Return (X, Y) of the center of cell containing provided text 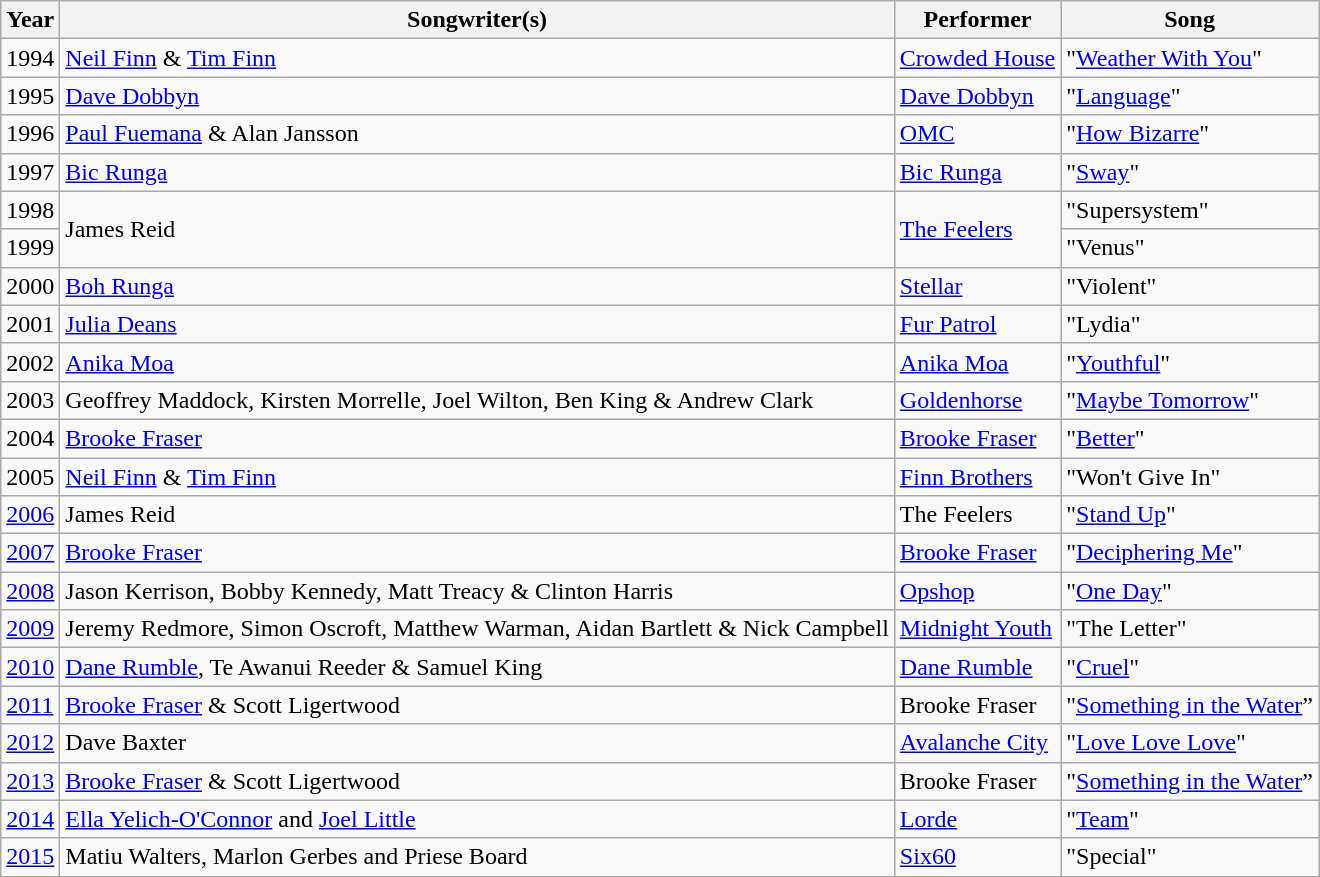
2005 (30, 477)
"Team" (1190, 819)
2009 (30, 629)
Jason Kerrison, Bobby Kennedy, Matt Treacy & Clinton Harris (478, 591)
Matiu Walters, Marlon Gerbes and Priese Board (478, 857)
Dave Baxter (478, 743)
2007 (30, 553)
"Special" (1190, 857)
1999 (30, 248)
2010 (30, 667)
Fur Patrol (977, 324)
2013 (30, 781)
Midnight Youth (977, 629)
"The Letter" (1190, 629)
"One Day" (1190, 591)
1995 (30, 96)
Performer (977, 20)
1994 (30, 58)
Six60 (977, 857)
"Won't Give In" (1190, 477)
Avalanche City (977, 743)
2012 (30, 743)
"Stand Up" (1190, 515)
1998 (30, 210)
"Supersystem" (1190, 210)
Opshop (977, 591)
1996 (30, 134)
Stellar (977, 286)
"Maybe Tomorrow" (1190, 400)
2006 (30, 515)
Dane Rumble (977, 667)
"Cruel" (1190, 667)
Geoffrey Maddock, Kirsten Morrelle, Joel Wilton, Ben King & Andrew Clark (478, 400)
"Love Love Love" (1190, 743)
"Weather With You" (1190, 58)
2002 (30, 362)
"Venus" (1190, 248)
1997 (30, 172)
Year (30, 20)
Crowded House (977, 58)
2004 (30, 438)
2000 (30, 286)
Paul Fuemana & Alan Jansson (478, 134)
"Lydia" (1190, 324)
2014 (30, 819)
2001 (30, 324)
Ella Yelich-O'Connor and Joel Little (478, 819)
"Youthful" (1190, 362)
2003 (30, 400)
"Better" (1190, 438)
2011 (30, 705)
"Violent" (1190, 286)
Songwriter(s) (478, 20)
"Deciphering Me" (1190, 553)
Julia Deans (478, 324)
Lorde (977, 819)
Dane Rumble, Te Awanui Reeder & Samuel King (478, 667)
"How Bizarre" (1190, 134)
"Language" (1190, 96)
Song (1190, 20)
2015 (30, 857)
Finn Brothers (977, 477)
Jeremy Redmore, Simon Oscroft, Matthew Warman, Aidan Bartlett & Nick Campbell (478, 629)
2008 (30, 591)
OMC (977, 134)
Goldenhorse (977, 400)
Boh Runga (478, 286)
"Sway" (1190, 172)
